Determine the [x, y] coordinate at the center of the cell enclosing the given text.  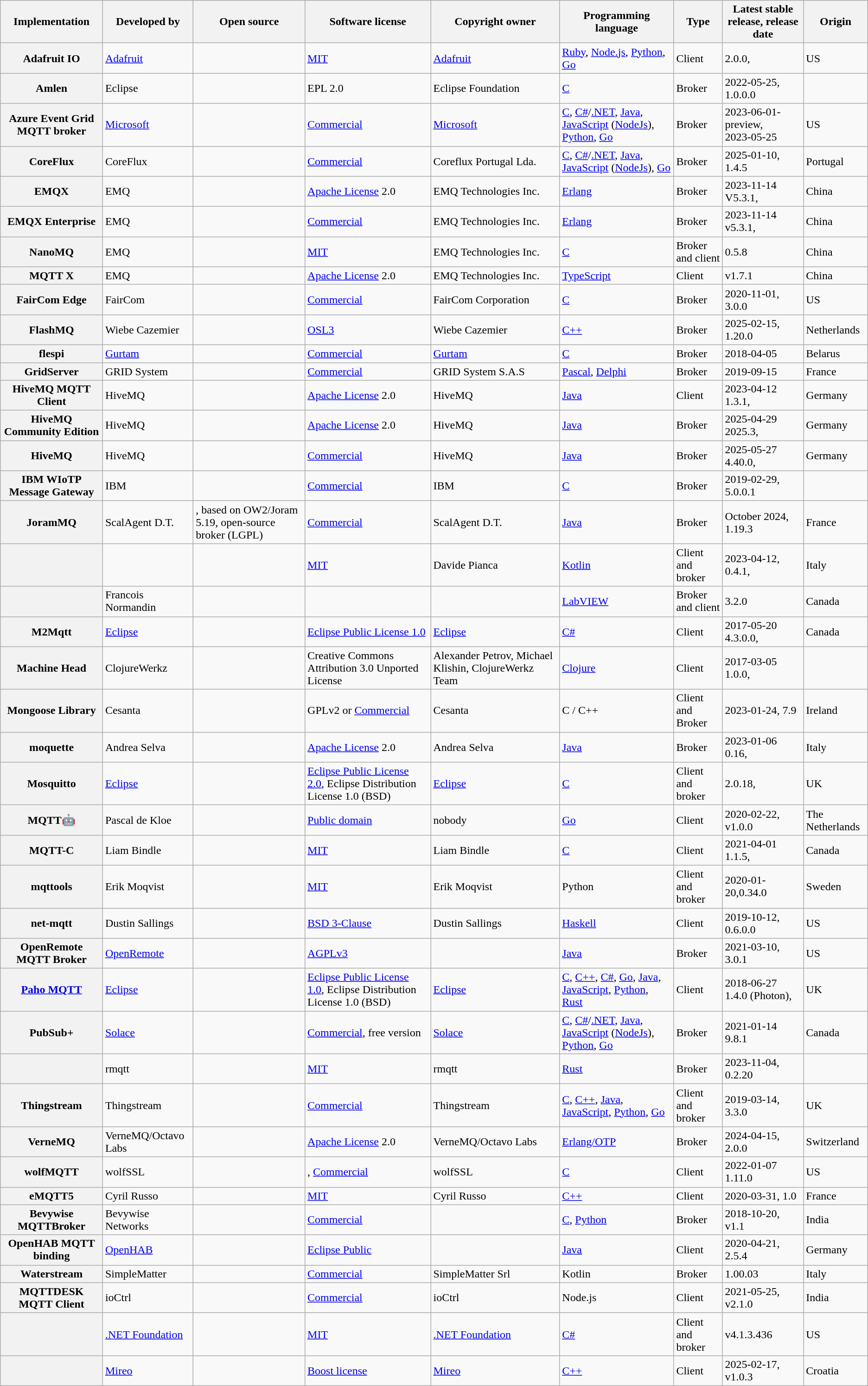
Implementation [52, 22]
v4.1.3.436 [763, 1334]
MQTT X [52, 276]
Bevywise MQTTBroker [52, 1220]
GRID System [147, 372]
C, C#/.NET, Java, JavaScript (NodeJs), Go [617, 161]
EMQX [52, 191]
Francois Normandin [147, 601]
Netherlands [836, 329]
2018-06-271.4.0 (Photon), [763, 990]
2023-11-14 V5.3.1, [763, 191]
2022-01-071.11.0 [763, 1172]
2018-10-20, v1.1 [763, 1220]
C, Python [617, 1220]
C, C++, Java, JavaScript, Python, Go [617, 1105]
2.0.18, [763, 783]
OSL3 [368, 329]
SimpleMatter Srl [495, 1274]
ClojureWerkz [147, 668]
FairCom [147, 300]
2023-01-060.16, [763, 747]
2025-05-274.40.0, [763, 456]
OpenRemote [147, 954]
Eclipse Public License 2.0, Eclipse Distribution License 1.0 (BSD) [368, 783]
Mosquitto [52, 783]
Rust [617, 1069]
Haskell [617, 923]
OpenRemote MQTT Broker [52, 954]
Copyright owner [495, 22]
EMQX Enterprise [52, 222]
NanoMQ [52, 251]
2017-05-20 4.3.0.0, [763, 632]
Erlang/OTP [617, 1142]
SimpleMatter [147, 1274]
BSD 3-Clause [368, 923]
flespi [52, 353]
Coreflux Portugal Lda. [495, 161]
2017-03-051.0.0, [763, 668]
MQTT-C [52, 850]
October 2024, 1.19.3 [763, 522]
0.5.8 [763, 251]
Creative Commons Attribution 3.0 Unported License [368, 668]
JoramMQ [52, 522]
FairCom Edge [52, 300]
2020-02-22, v1.0.0 [763, 820]
2020-04-21, 2.5.4 [763, 1250]
2025-02-17, v1.0.3 [763, 1370]
TypeScript [617, 276]
2025-04-292025.3, [763, 426]
2023-06-01-preview, 2023-05-25 [763, 125]
FairCom Corporation [495, 300]
2020-11-01, 3.0.0 [763, 300]
Eclipse Public [368, 1250]
Client and Broker [698, 711]
2019-09-15 [763, 372]
Davide Pianca [495, 565]
AGPLv3 [368, 954]
GridServer [52, 372]
2025-02-15, 1.20.0 [763, 329]
Clojure [617, 668]
eMQTT5 [52, 1196]
2021-01-149.8.1 [763, 1033]
Public domain [368, 820]
Type [698, 22]
Pascal de Kloe [147, 820]
Bevywise Networks [147, 1220]
Commercial, free version [368, 1033]
2019-02-29, 5.0.0.1 [763, 486]
Mongoose Library [52, 711]
Alexander Petrov, Michael Klishin, ClojureWerkz Team [495, 668]
Portugal [836, 161]
HiveMQ Community Edition [52, 426]
Eclipse Public License 1.0, Eclipse Distribution License 1.0 (BSD) [368, 990]
2018-04-05 [763, 353]
2023-04-121.3.1, [763, 395]
2023-11-04, 0.2.20 [763, 1069]
Python [617, 886]
3.2.0 [763, 601]
2021-05-25, v2.1.0 [763, 1298]
Azure Event Grid MQTT broker [52, 125]
Switzerland [836, 1142]
MQTT🤖 [52, 820]
Origin [836, 22]
GPLv2 or Commercial [368, 711]
LabVIEW [617, 601]
Eclipse Public License 1.0 [368, 632]
The Netherlands [836, 820]
1.00.03 [763, 1274]
VerneMQ [52, 1142]
nobody [495, 820]
EPL 2.0 [368, 88]
2021-04-011.1.5, [763, 850]
2023-11-14 v5.3.1, [763, 222]
Belarus [836, 353]
FlashMQ [52, 329]
Software license [368, 22]
, based on OW2/Joram 5.19, open-source broker (LGPL) [249, 522]
v1.7.1 [763, 276]
Developed by [147, 22]
2023-01-24, 7.9 [763, 711]
Ruby, Node.js, Python, Go [617, 58]
2023-04-12, 0.4.1, [763, 565]
C / C++ [617, 711]
2019-03-14, 3.3.0 [763, 1105]
2025-01-10,1.4.5 [763, 161]
Go [617, 820]
Paho MQTT [52, 990]
Machine Head [52, 668]
Open source [249, 22]
2022-05-25, 1.0.0.0 [763, 88]
Programming language [617, 22]
2020-03-31, 1.0 [763, 1196]
GRID System S.A.S [495, 372]
moquette [52, 747]
Latest stable release, release date [763, 22]
Node.js [617, 1298]
mqttools [52, 886]
wolfMQTT [52, 1172]
IBM WIoTP Message Gateway [52, 486]
M2Mqtt [52, 632]
2020-01-20,0.34.0 [763, 886]
C, C++, C#, Go, Java, JavaScript, Python, Rust [617, 990]
OpenHAB MQTT binding [52, 1250]
2024-04-15, 2.0.0 [763, 1142]
2.0.0, [763, 58]
2021-03-10, 3.0.1 [763, 954]
, Commercial [368, 1172]
Ireland [836, 711]
Boost license [368, 1370]
Adafruit IO [52, 58]
Waterstream [52, 1274]
PubSub+ [52, 1033]
HiveMQ MQTT Client [52, 395]
Eclipse Foundation [495, 88]
net-mqtt [52, 923]
Pascal, Delphi [617, 372]
Amlen [52, 88]
OpenHAB [147, 1250]
MQTTDESK MQTT Client [52, 1298]
Croatia [836, 1370]
Sweden [836, 886]
2019-10-12, 0.6.0.0 [763, 923]
